Pinpoint the cell where the given text exists, returning its (x, y) midpoint coordinate. 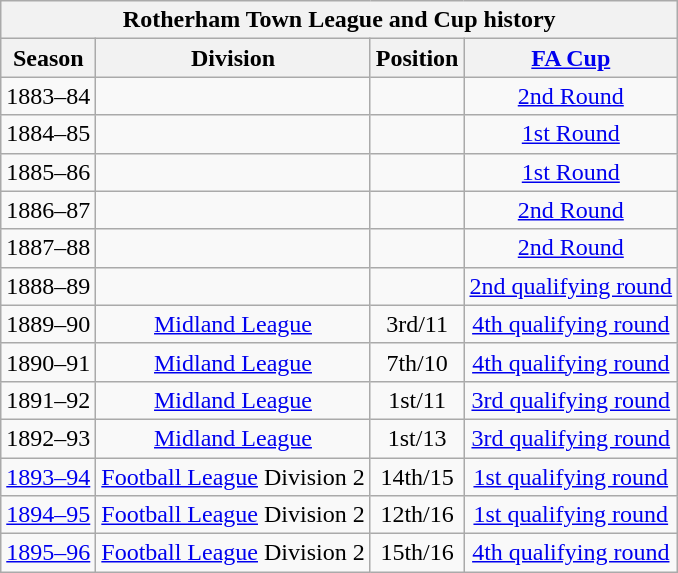
12th/16 (417, 515)
3rd/11 (417, 324)
2nd qualifying round (571, 286)
1st/11 (417, 400)
1886–87 (48, 210)
1891–92 (48, 400)
1884–85 (48, 134)
1892–93 (48, 438)
14th/15 (417, 477)
1893–94 (48, 477)
1888–89 (48, 286)
1889–90 (48, 324)
1st/13 (417, 438)
1890–91 (48, 362)
FA Cup (571, 58)
1895–96 (48, 553)
Season (48, 58)
Rotherham Town League and Cup history (340, 20)
Position (417, 58)
7th/10 (417, 362)
1885–86 (48, 172)
Division (233, 58)
1883–84 (48, 96)
1887–88 (48, 248)
15th/16 (417, 553)
1894–95 (48, 515)
